Return [x, y] of the center of cell containing provided text 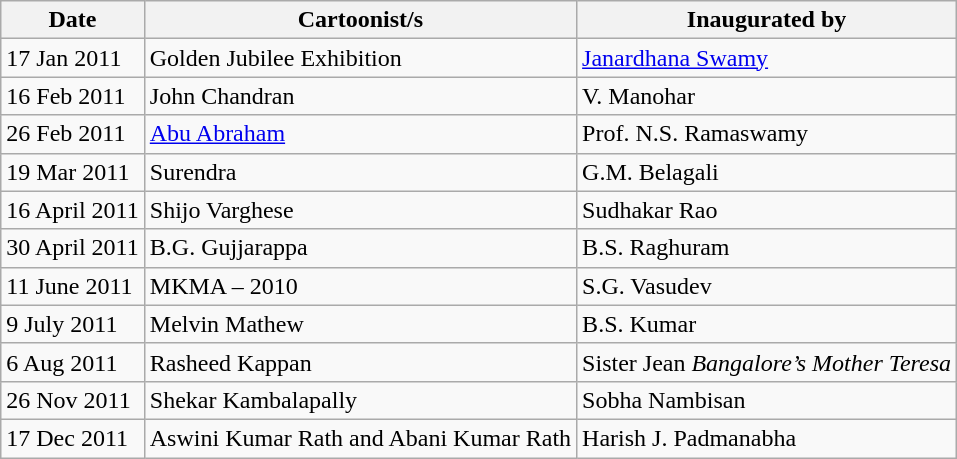
17 Dec 2011 [73, 438]
S.G. Vasudev [767, 286]
6 Aug 2011 [73, 362]
9 July 2011 [73, 324]
V. Manohar [767, 96]
Shekar Kambalapally [360, 400]
16 April 2011 [73, 210]
MKMA – 2010 [360, 286]
Prof. N.S. Ramaswamy [767, 134]
Rasheed Kappan [360, 362]
Shijo Varghese [360, 210]
G.M. Belagali [767, 172]
Date [73, 20]
11 June 2011 [73, 286]
B.S. Kumar [767, 324]
John Chandran [360, 96]
19 Mar 2011 [73, 172]
17 Jan 2011 [73, 58]
16 Feb 2011 [73, 96]
Aswini Kumar Rath and Abani Kumar Rath [360, 438]
B.G. Gujjarappa [360, 248]
Inaugurated by [767, 20]
Surendra [360, 172]
30 April 2011 [73, 248]
26 Nov 2011 [73, 400]
Harish J. Padmanabha [767, 438]
Sister Jean Bangalore’s Mother Teresa [767, 362]
Sobha Nambisan [767, 400]
26 Feb 2011 [73, 134]
Golden Jubilee Exhibition [360, 58]
B.S. Raghuram [767, 248]
Janardhana Swamy [767, 58]
Abu Abraham [360, 134]
Melvin Mathew [360, 324]
Cartoonist/s [360, 20]
Sudhakar Rao [767, 210]
